Extract the (x, y) coordinate from the center of the cell holding the provided text.  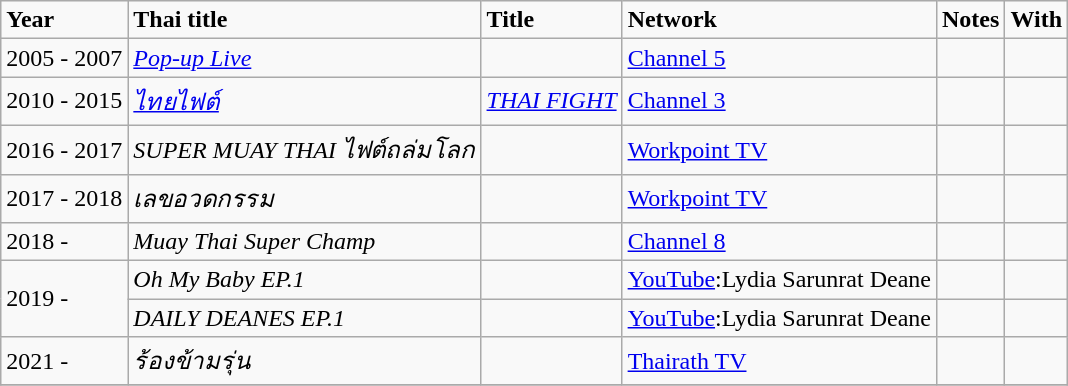
2017 - 2018 (64, 198)
SUPER MUAY THAI ไฟต์ถล่มโลก (304, 150)
ไทยไฟต์ (304, 102)
เลขอวดกรรม (304, 198)
THAI FIGHT (552, 102)
Thai title (304, 20)
Title (552, 20)
Pop-up Live (304, 58)
Channel 5 (779, 58)
Notes (970, 20)
2005 - 2007 (64, 58)
Oh My Baby EP.1 (304, 280)
2010 - 2015 (64, 102)
Thairath TV (779, 362)
Channel 8 (779, 242)
2021 - (64, 362)
Muay Thai Super Champ (304, 242)
2018 - (64, 242)
Channel 3 (779, 102)
Network (779, 20)
2019 - (64, 299)
DAILY DEANES EP.1 (304, 318)
With (1036, 20)
2016 - 2017 (64, 150)
Year (64, 20)
ร้องข้ามรุ่น (304, 362)
